Search for the cell housing the specified text and yield its [X, Y] center coordinate. 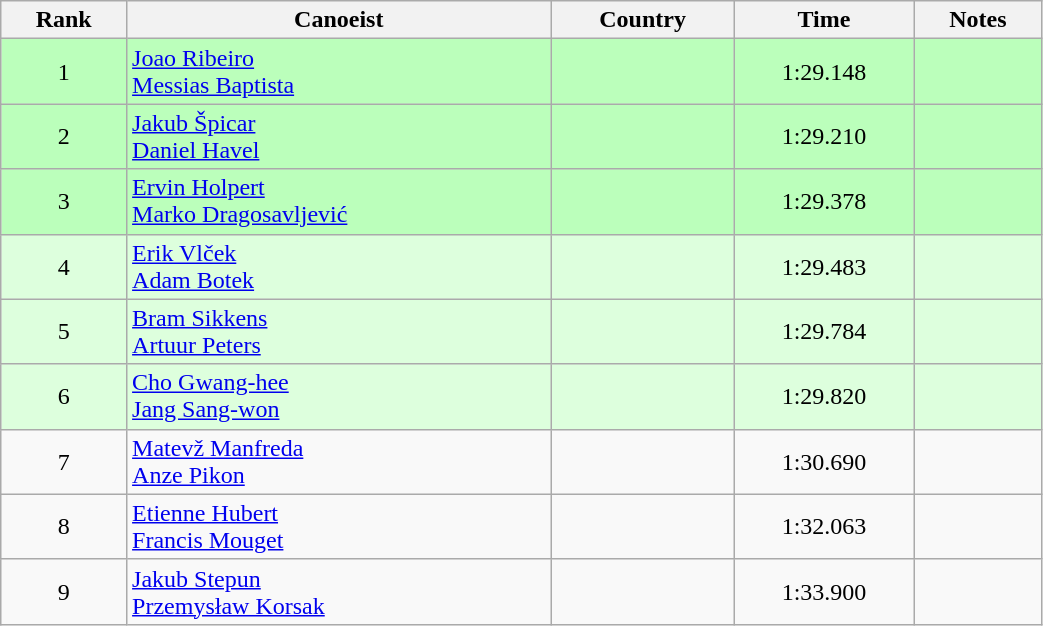
Country [642, 20]
1 [64, 72]
Joao RibeiroMessias Baptista [339, 72]
1:29.483 [824, 266]
1:29.210 [824, 136]
Canoeist [339, 20]
Cho Gwang-heeJang Sang-won [339, 396]
Matevž ManfredaAnze Pikon [339, 462]
Jakub StepunPrzemysław Korsak [339, 592]
3 [64, 202]
2 [64, 136]
Notes [978, 20]
1:33.900 [824, 592]
6 [64, 396]
Erik VlčekAdam Botek [339, 266]
9 [64, 592]
1:29.148 [824, 72]
1:29.784 [824, 332]
Rank [64, 20]
7 [64, 462]
Ervin HolpertMarko Dragosavljević [339, 202]
1:29.820 [824, 396]
4 [64, 266]
Bram SikkensArtuur Peters [339, 332]
Time [824, 20]
5 [64, 332]
Etienne HubertFrancis Mouget [339, 526]
1:32.063 [824, 526]
1:29.378 [824, 202]
Jakub ŠpicarDaniel Havel [339, 136]
1:30.690 [824, 462]
8 [64, 526]
